Determine the (X, Y) coordinate at the center of the cell enclosing the given text.  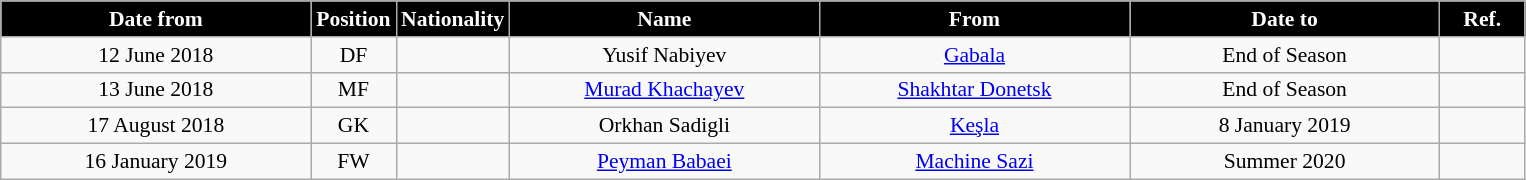
Gabala (974, 55)
GK (354, 126)
Ref. (1482, 19)
From (974, 19)
17 August 2018 (156, 126)
Shakhtar Donetsk (974, 90)
Keşla (974, 126)
MF (354, 90)
Orkhan Sadigli (664, 126)
8 January 2019 (1285, 126)
Name (664, 19)
Yusif Nabiyev (664, 55)
16 January 2019 (156, 162)
Nationality (452, 19)
Date from (156, 19)
Position (354, 19)
DF (354, 55)
Peyman Babaei (664, 162)
13 June 2018 (156, 90)
Date to (1285, 19)
Murad Khachayev (664, 90)
12 June 2018 (156, 55)
FW (354, 162)
Summer 2020 (1285, 162)
Machine Sazi (974, 162)
